Detect which cell encompasses the target text, then output its [x, y] center coordinate. 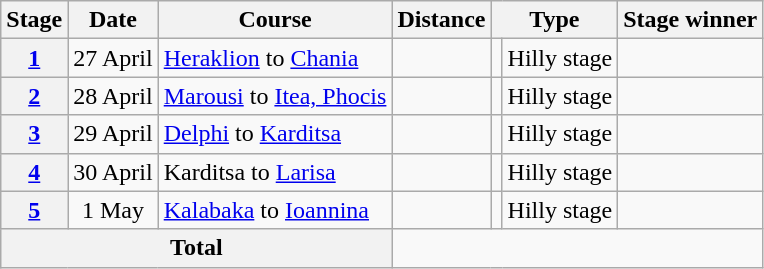
3 [34, 134]
Total [196, 248]
Delphi to Karditsa [275, 134]
Stage winner [690, 20]
5 [34, 210]
Type [554, 20]
Heraklion to Chania [275, 58]
Distance [442, 20]
Stage [34, 20]
30 April [113, 172]
4 [34, 172]
Marousi to Itea, Phocis [275, 96]
1 May [113, 210]
Date [113, 20]
Course [275, 20]
2 [34, 96]
28 April [113, 96]
Kalabaka to Ioannina [275, 210]
29 April [113, 134]
27 April [113, 58]
1 [34, 58]
Karditsa to Larisa [275, 172]
